Pinpoint the cell where the given text exists, returning its [x, y] midpoint coordinate. 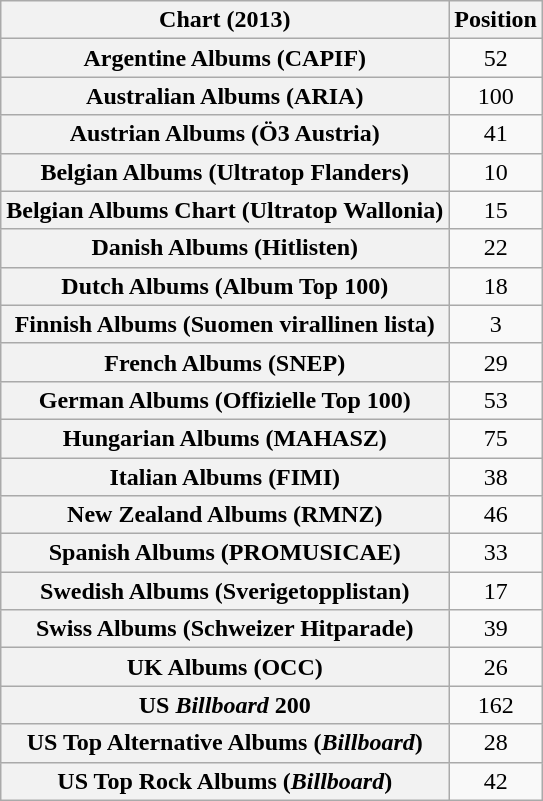
29 [496, 362]
Danish Albums (Hitlisten) [225, 248]
26 [496, 667]
Belgian Albums (Ultratop Flanders) [225, 172]
Swiss Albums (Schweizer Hitparade) [225, 629]
Austrian Albums (Ö3 Austria) [225, 134]
39 [496, 629]
German Albums (Offizielle Top 100) [225, 400]
15 [496, 210]
US Top Rock Albums (Billboard) [225, 781]
22 [496, 248]
Argentine Albums (CAPIF) [225, 58]
New Zealand Albums (RMNZ) [225, 515]
Italian Albums (FIMI) [225, 477]
French Albums (SNEP) [225, 362]
17 [496, 591]
28 [496, 743]
100 [496, 96]
162 [496, 705]
3 [496, 324]
38 [496, 477]
Finnish Albums (Suomen virallinen lista) [225, 324]
75 [496, 438]
41 [496, 134]
Dutch Albums (Album Top 100) [225, 286]
42 [496, 781]
52 [496, 58]
Chart (2013) [225, 20]
US Top Alternative Albums (Billboard) [225, 743]
10 [496, 172]
Swedish Albums (Sverigetopplistan) [225, 591]
Belgian Albums Chart (Ultratop Wallonia) [225, 210]
33 [496, 553]
US Billboard 200 [225, 705]
18 [496, 286]
UK Albums (OCC) [225, 667]
46 [496, 515]
53 [496, 400]
Position [496, 20]
Spanish Albums (PROMUSICAE) [225, 553]
Australian Albums (ARIA) [225, 96]
Hungarian Albums (MAHASZ) [225, 438]
